Return (x, y) of the center of cell containing provided text 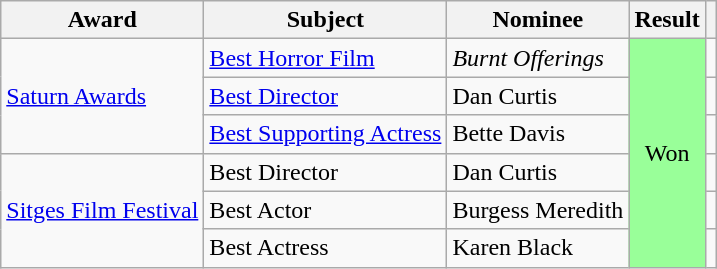
Best Actress (326, 248)
Burgess Meredith (538, 210)
Karen Black (538, 248)
Subject (326, 20)
Nominee (538, 20)
Bette Davis (538, 134)
Burnt Offerings (538, 58)
Sitges Film Festival (102, 210)
Won (667, 153)
Best Supporting Actress (326, 134)
Best Horror Film (326, 58)
Result (667, 20)
Saturn Awards (102, 96)
Award (102, 20)
Best Actor (326, 210)
